Pinpoint the cell where the given text exists, returning its [X, Y] midpoint coordinate. 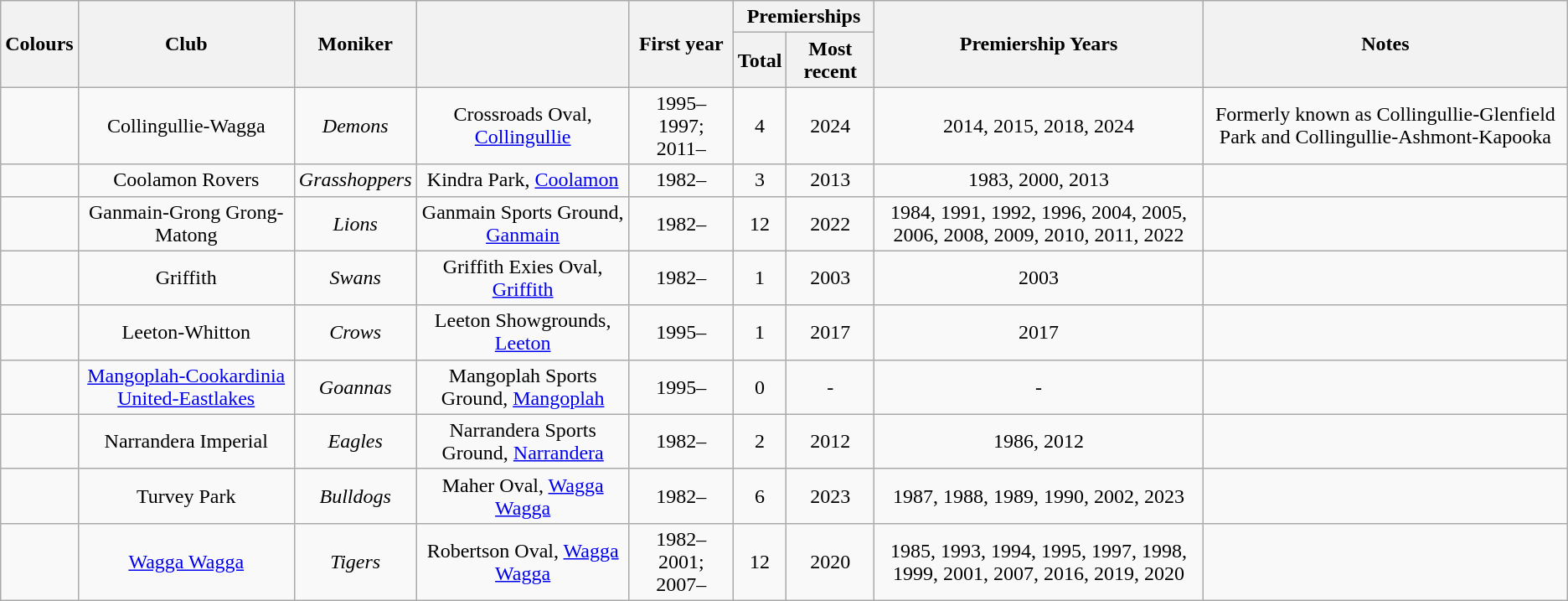
2012 [831, 441]
Premiership Years [1039, 44]
Crows [355, 332]
1982–2001; 2007– [681, 562]
Narrandera Imperial [186, 441]
Moniker [355, 44]
Notes [1385, 44]
2013 [831, 180]
1986, 2012 [1039, 441]
3 [760, 180]
2023 [831, 496]
Leeton-Whitton [186, 332]
Grasshoppers [355, 180]
Turvey Park [186, 496]
Kindra Park, Coolamon [523, 180]
Mangoplah Sports Ground, Mangoplah [523, 387]
Eagles [355, 441]
2024 [831, 126]
Colours [39, 44]
Goannas [355, 387]
Griffith [186, 278]
1995–1997; 2011– [681, 126]
1983, 2000, 2013 [1039, 180]
Lions [355, 223]
Ganmain-Grong Grong-Matong [186, 223]
Coolamon Rovers [186, 180]
Leeton Showgrounds, Leeton [523, 332]
Crossroads Oval, Collingullie [523, 126]
Premierships [803, 17]
Mangoplah-Cookardinia United-Eastlakes [186, 387]
0 [760, 387]
Wagga Wagga [186, 562]
Narrandera Sports Ground, Narrandera [523, 441]
Most recent [831, 60]
Griffith Exies Oval, Griffith [523, 278]
1987, 1988, 1989, 1990, 2002, 2023 [1039, 496]
Collingullie-Wagga [186, 126]
2022 [831, 223]
Demons [355, 126]
Maher Oval, Wagga Wagga [523, 496]
1985, 1993, 1994, 1995, 1997, 1998, 1999, 2001, 2007, 2016, 2019, 2020 [1039, 562]
Club [186, 44]
2014, 2015, 2018, 2024 [1039, 126]
First year [681, 44]
4 [760, 126]
Robertson Oval, Wagga Wagga [523, 562]
Formerly known as Collingullie-Glenfield Park and Collingullie-Ashmont-Kapooka [1385, 126]
Total [760, 60]
Swans [355, 278]
1984, 1991, 1992, 1996, 2004, 2005, 2006, 2008, 2009, 2010, 2011, 2022 [1039, 223]
Ganmain Sports Ground, Ganmain [523, 223]
Bulldogs [355, 496]
2 [760, 441]
2020 [831, 562]
Tigers [355, 562]
6 [760, 496]
